For the text-containing cell, return its midpoint in [x, y] coordinate format. 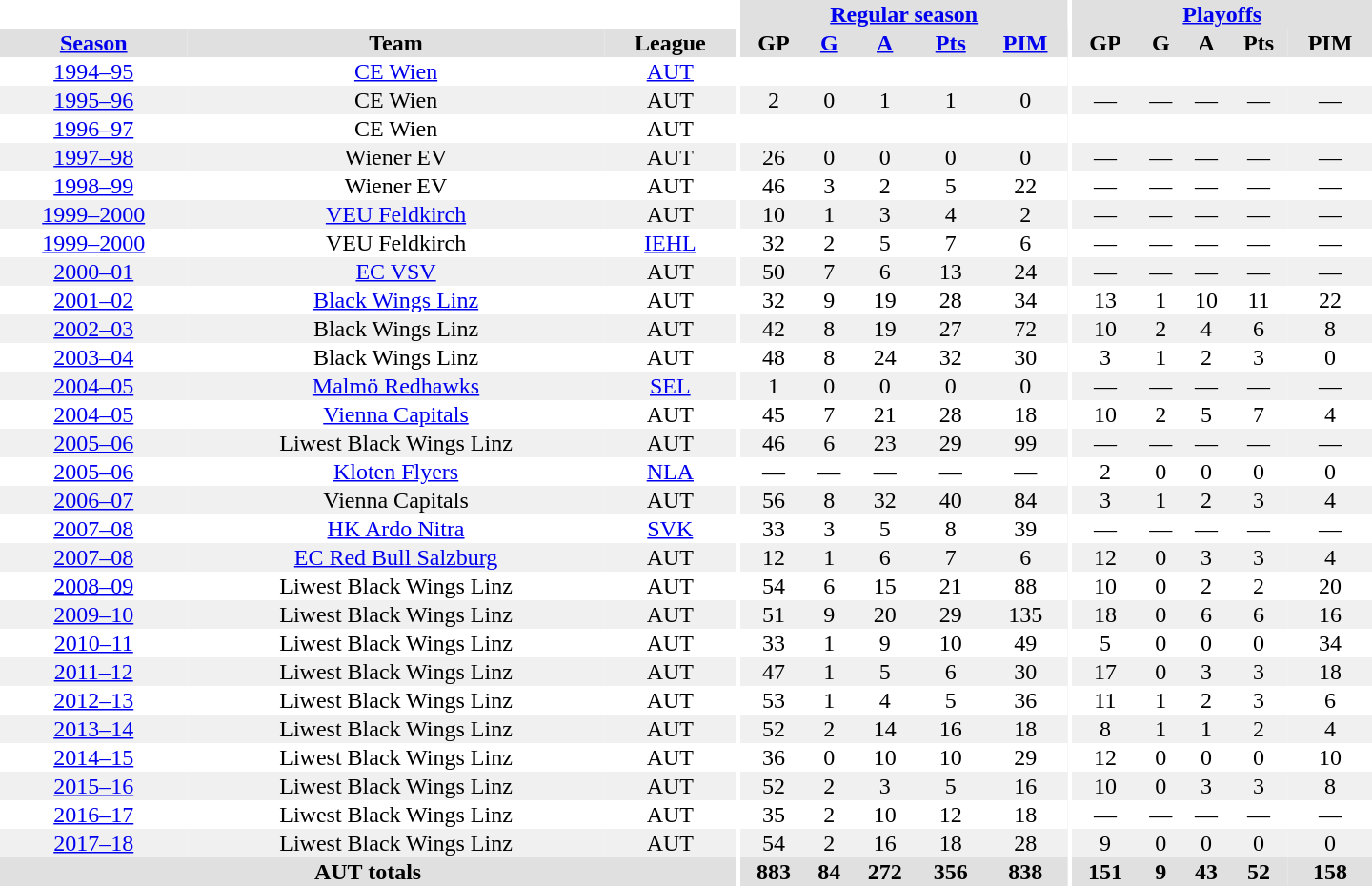
2012–13 [93, 700]
72 [1025, 329]
2011–12 [93, 672]
158 [1330, 872]
2015–16 [93, 786]
2013–14 [93, 729]
Team [395, 43]
1995–96 [93, 100]
2006–07 [93, 500]
2016–17 [93, 815]
47 [774, 672]
HK Ardo Nitra [395, 529]
15 [884, 586]
45 [774, 414]
48 [774, 357]
SVK [671, 529]
43 [1206, 872]
1994–95 [93, 71]
56 [774, 500]
IEHL [671, 243]
14 [884, 729]
88 [1025, 586]
2001–02 [93, 300]
27 [951, 329]
99 [1025, 443]
League [671, 43]
356 [951, 872]
42 [774, 329]
23 [884, 443]
NLA [671, 472]
Malmö Redhawks [395, 386]
838 [1025, 872]
2009–10 [93, 614]
1998–99 [93, 186]
Kloten Flyers [395, 472]
51 [774, 614]
2008–09 [93, 586]
SEL [671, 386]
39 [1025, 529]
26 [774, 157]
2014–15 [93, 757]
272 [884, 872]
Playoffs [1221, 14]
49 [1025, 643]
135 [1025, 614]
2003–04 [93, 357]
2010–11 [93, 643]
50 [774, 272]
Season [93, 43]
2002–03 [93, 329]
17 [1105, 672]
40 [951, 500]
AUT totals [368, 872]
1997–98 [93, 157]
1996–97 [93, 129]
35 [774, 815]
EC Red Bull Salzburg [395, 557]
151 [1105, 872]
2000–01 [93, 272]
883 [774, 872]
2017–18 [93, 843]
53 [774, 700]
Regular season [903, 14]
EC VSV [395, 272]
